Identify which cell holds the provided text, then report its (x, y) central coordinate. 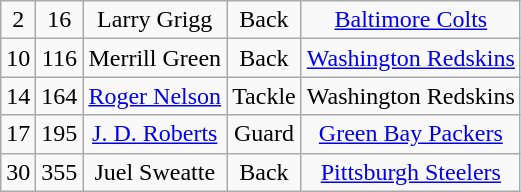
16 (60, 20)
14 (18, 96)
164 (60, 96)
10 (18, 58)
Merrill Green (155, 58)
Green Bay Packers (410, 134)
30 (18, 172)
116 (60, 58)
355 (60, 172)
17 (18, 134)
Larry Grigg (155, 20)
J. D. Roberts (155, 134)
2 (18, 20)
Pittsburgh Steelers (410, 172)
Guard (264, 134)
Baltimore Colts (410, 20)
Roger Nelson (155, 96)
Tackle (264, 96)
195 (60, 134)
Juel Sweatte (155, 172)
